For the text-containing cell, return its midpoint in (x, y) coordinate format. 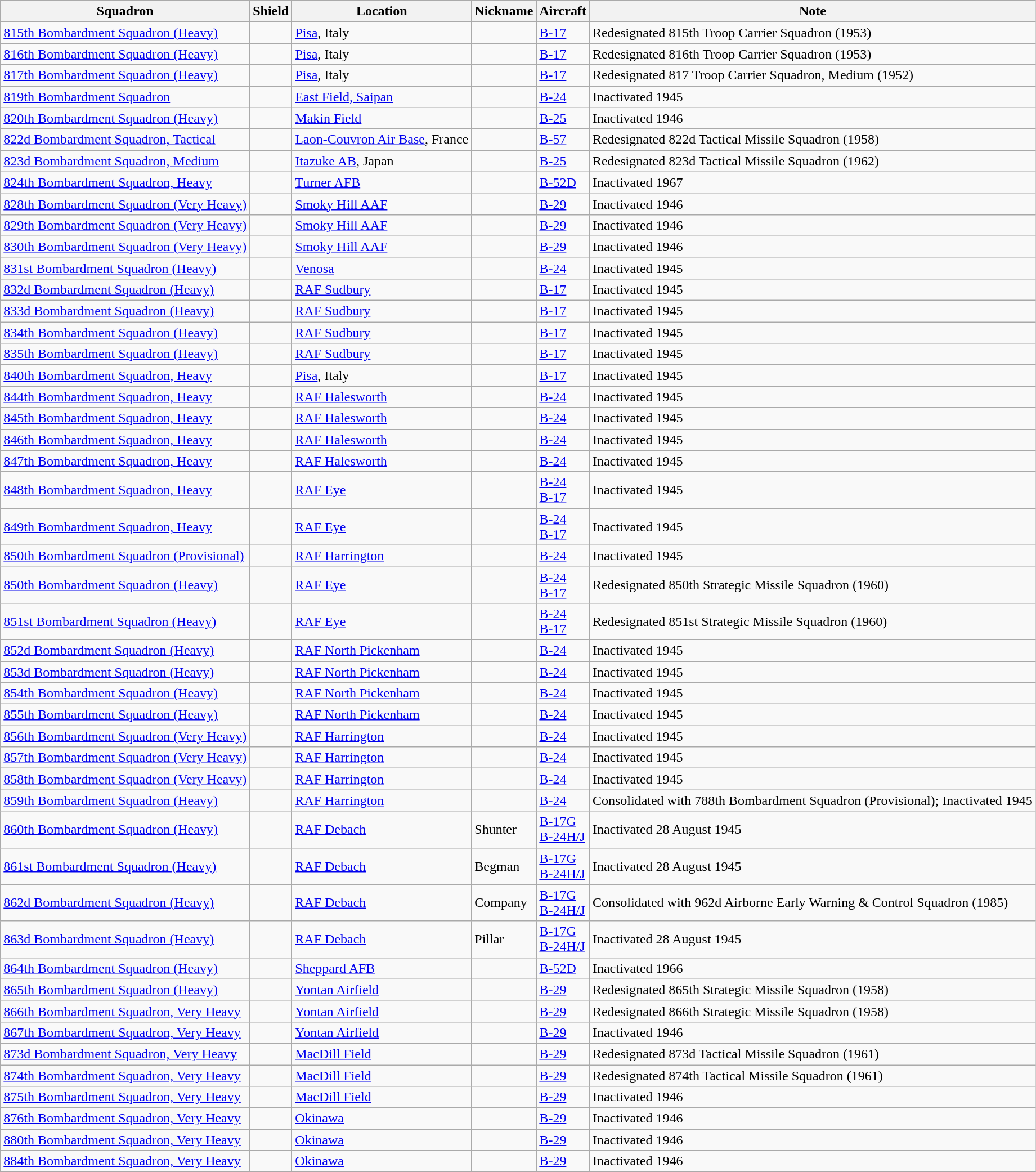
855th Bombardment Squadron (Heavy) (125, 715)
876th Bombardment Squadron, Very Heavy (125, 1119)
Pillar (504, 939)
849th Bombardment Squadron, Heavy (125, 527)
Redesignated 817 Troop Carrier Squadron, Medium (1952) (813, 75)
835th Bombardment Squadron (Heavy) (125, 354)
Shunter (504, 830)
863d Bombardment Squadron (Heavy) (125, 939)
Redesignated 850th Strategic Missile Squadron (1960) (813, 584)
Itazuke AB, Japan (382, 161)
Redesignated 865th Strategic Missile Squadron (1958) (813, 990)
859th Bombardment Squadron (Heavy) (125, 800)
Note (813, 11)
Turner AFB (382, 182)
846th Bombardment Squadron, Heavy (125, 440)
847th Bombardment Squadron, Heavy (125, 461)
834th Bombardment Squadron (Heavy) (125, 333)
830th Bombardment Squadron (Very Heavy) (125, 247)
862d Bombardment Squadron (Heavy) (125, 903)
Redesignated 815th Troop Carrier Squadron (1953) (813, 33)
861st Bombardment Squadron (Heavy) (125, 866)
Consolidated with 788th Bombardment Squadron (Provisional); Inactivated 1945 (813, 800)
Nickname (504, 11)
866th Bombardment Squadron, Very Heavy (125, 1011)
Squadron (125, 11)
819th Bombardment Squadron (125, 97)
844th Bombardment Squadron, Heavy (125, 397)
817th Bombardment Squadron (Heavy) (125, 75)
850th Bombardment Squadron (Heavy) (125, 584)
Shield (271, 11)
B-57 (563, 140)
880th Bombardment Squadron, Very Heavy (125, 1140)
867th Bombardment Squadron, Very Heavy (125, 1032)
Redesignated 873d Tactical Missile Squadron (1961) (813, 1054)
Begman (504, 866)
Redesignated 874th Tactical Missile Squadron (1961) (813, 1076)
Redesignated 816th Troop Carrier Squadron (1953) (813, 54)
Company (504, 903)
852d Bombardment Squadron (Heavy) (125, 650)
822d Bombardment Squadron, Tactical (125, 140)
848th Bombardment Squadron, Heavy (125, 490)
Makin Field (382, 118)
873d Bombardment Squadron, Very Heavy (125, 1054)
828th Bombardment Squadron (Very Heavy) (125, 204)
875th Bombardment Squadron, Very Heavy (125, 1097)
Inactivated 1966 (813, 968)
Aircraft (563, 11)
874th Bombardment Squadron, Very Heavy (125, 1076)
856th Bombardment Squadron (Very Heavy) (125, 736)
857th Bombardment Squadron (Very Heavy) (125, 758)
884th Bombardment Squadron, Very Heavy (125, 1161)
Consolidated with 962d Airborne Early Warning & Control Squadron (1985) (813, 903)
Redesignated 851st Strategic Missile Squadron (1960) (813, 621)
829th Bombardment Squadron (Very Heavy) (125, 225)
850th Bombardment Squadron (Provisional) (125, 556)
831st Bombardment Squadron (Heavy) (125, 269)
851st Bombardment Squadron (Heavy) (125, 621)
832d Bombardment Squadron (Heavy) (125, 290)
864th Bombardment Squadron (Heavy) (125, 968)
Redesignated 822d Tactical Missile Squadron (1958) (813, 140)
Laon-Couvron Air Base, France (382, 140)
Redesignated 823d Tactical Missile Squadron (1962) (813, 161)
820th Bombardment Squadron (Heavy) (125, 118)
824th Bombardment Squadron, Heavy (125, 182)
854th Bombardment Squadron (Heavy) (125, 694)
823d Bombardment Squadron, Medium (125, 161)
815th Bombardment Squadron (Heavy) (125, 33)
840th Bombardment Squadron, Heavy (125, 375)
865th Bombardment Squadron (Heavy) (125, 990)
858th Bombardment Squadron (Very Heavy) (125, 779)
833d Bombardment Squadron (Heavy) (125, 311)
Sheppard AFB (382, 968)
Inactivated 1967 (813, 182)
816th Bombardment Squadron (Heavy) (125, 54)
845th Bombardment Squadron, Heavy (125, 418)
Redesignated 866th Strategic Missile Squadron (1958) (813, 1011)
East Field, Saipan (382, 97)
Venosa (382, 269)
Location (382, 11)
860th Bombardment Squadron (Heavy) (125, 830)
853d Bombardment Squadron (Heavy) (125, 672)
